Capture the cell that displays the provided text and extract its (X, Y) central coordinate. 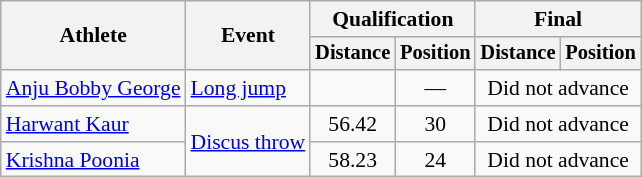
Long jump (248, 88)
Discus throw (248, 142)
Harwant Kaur (94, 124)
Event (248, 36)
30 (435, 124)
— (435, 88)
Athlete (94, 36)
Anju Bobby George (94, 88)
Qualification (392, 19)
Final (558, 19)
56.42 (352, 124)
